Return (X, Y) of the center of cell containing provided text 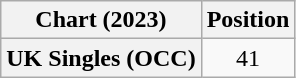
41 (248, 58)
Position (248, 20)
UK Singles (OCC) (101, 58)
Chart (2023) (101, 20)
